Extract the [X, Y] coordinate from the center of the cell holding the provided text.  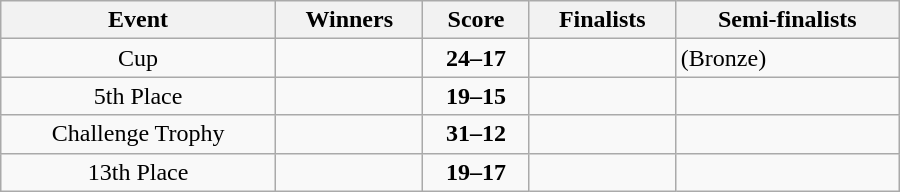
(Bronze) [787, 58]
24–17 [476, 58]
Finalists [602, 20]
Event [138, 20]
31–12 [476, 134]
5th Place [138, 96]
Winners [348, 20]
Semi-finalists [787, 20]
19–17 [476, 172]
Challenge Trophy [138, 134]
13th Place [138, 172]
Score [476, 20]
19–15 [476, 96]
Cup [138, 58]
